Extract the [x, y] coordinate from the center of the cell holding the provided text.  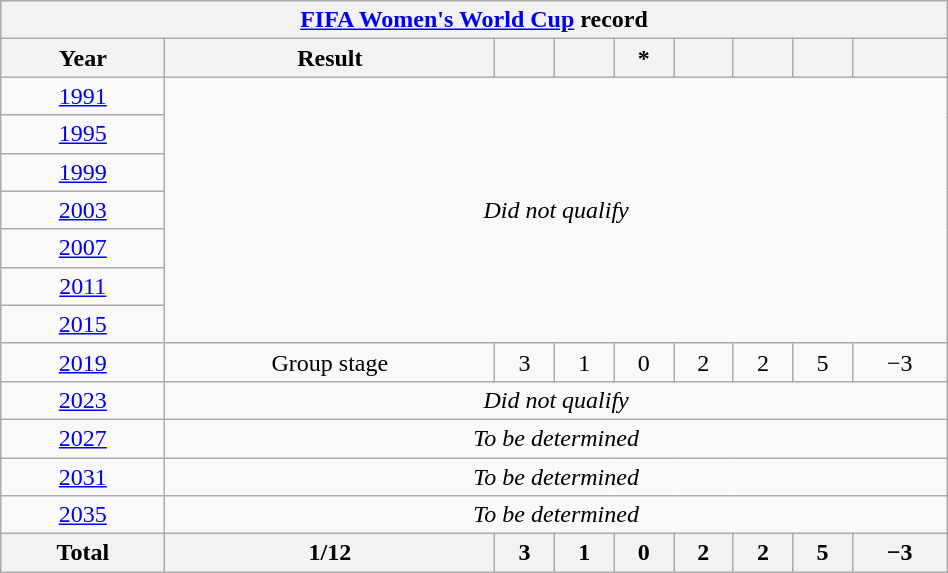
1991 [83, 96]
1999 [83, 172]
FIFA Women's World Cup record [474, 20]
Total [83, 553]
2007 [83, 248]
1995 [83, 134]
2035 [83, 515]
Year [83, 58]
2027 [83, 438]
* [644, 58]
1/12 [330, 553]
2003 [83, 210]
2023 [83, 400]
Result [330, 58]
2019 [83, 362]
2031 [83, 477]
2015 [83, 324]
Group stage [330, 362]
2011 [83, 286]
